Determine the (x, y) coordinate at the center of the cell enclosing the given text.  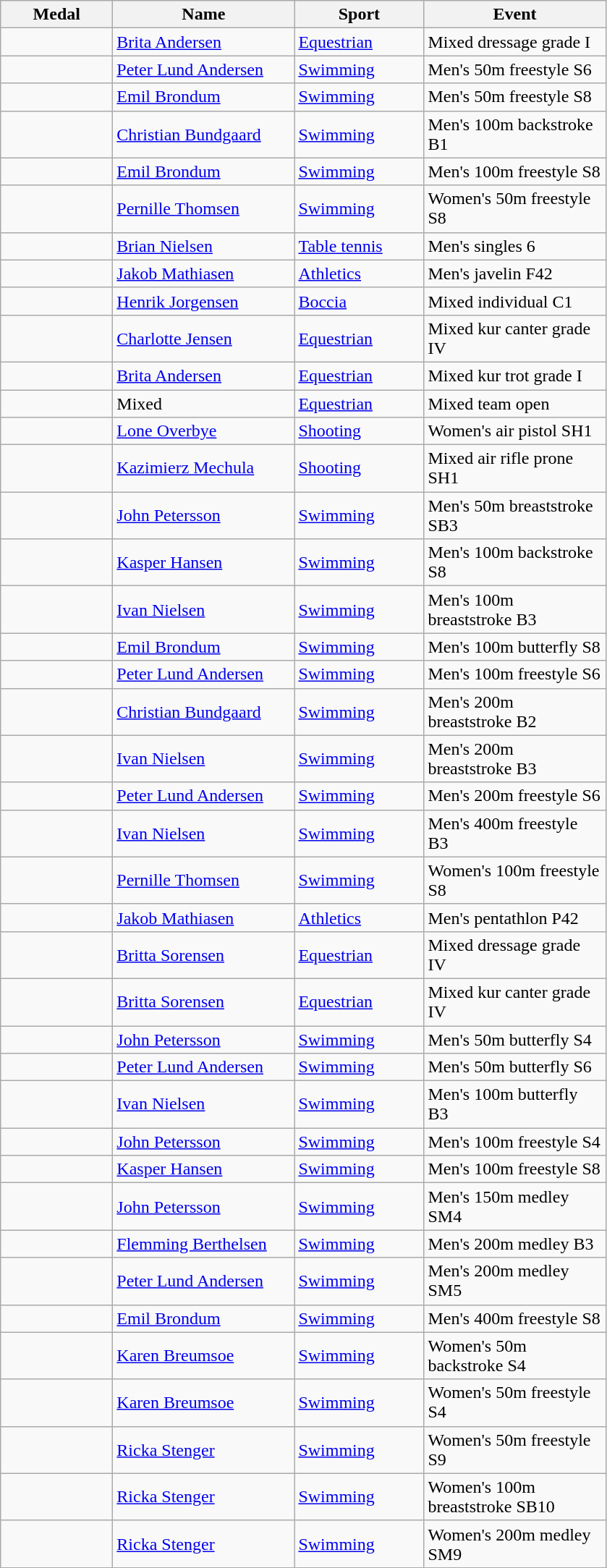
Men's 100m butterfly B3 (515, 1104)
Men's 50m freestyle S6 (515, 69)
Mixed dressage grade I (515, 42)
Men's 400m freestyle S8 (515, 1318)
Table tennis (359, 246)
Women's 50m freestyle S8 (515, 208)
Flemming Berthelsen (204, 1244)
Charlotte Jensen (204, 339)
Mixed team open (515, 403)
Mixed dressage grade IV (515, 955)
Women's 50m freestyle S9 (515, 1450)
Boccia (359, 301)
Men's 100m butterfly S8 (515, 647)
Men's singles 6 (515, 246)
Women's 100m breaststroke SB10 (515, 1496)
Men's 200m medley SM5 (515, 1281)
Men's javelin F42 (515, 274)
Medal (56, 14)
Mixed (204, 403)
Men's 100m backstroke S8 (515, 563)
Lone Overbye (204, 431)
Mixed air rifle prone SH1 (515, 469)
Men's 50m breaststroke SB3 (515, 515)
Men's 200m freestyle S6 (515, 796)
Women's 50m backstroke S4 (515, 1356)
Women's 50m freestyle S4 (515, 1402)
Men's 200m medley B3 (515, 1244)
Men's 200m breaststroke B3 (515, 758)
Mixed individual C1 (515, 301)
Sport (359, 14)
Men's 100m breaststroke B3 (515, 609)
Women's air pistol SH1 (515, 431)
Women's 200m medley SM9 (515, 1544)
Men's 200m breaststroke B2 (515, 712)
Men's 100m freestyle S4 (515, 1142)
Brian Nielsen (204, 246)
Name (204, 14)
Men's 50m butterfly S4 (515, 1040)
Mixed kur trot grade I (515, 376)
Men's 150m medley SM4 (515, 1207)
Men's 400m freestyle B3 (515, 834)
Men's 100m freestyle S6 (515, 674)
Event (515, 14)
Henrik Jorgensen (204, 301)
Kazimierz Mechula (204, 469)
Men's 50m freestyle S8 (515, 97)
Men's pentathlon P42 (515, 918)
Men's 50m butterfly S6 (515, 1067)
Men's 100m backstroke B1 (515, 135)
Women's 100m freestyle S8 (515, 880)
